For the text-containing cell, return its midpoint in (x, y) coordinate format. 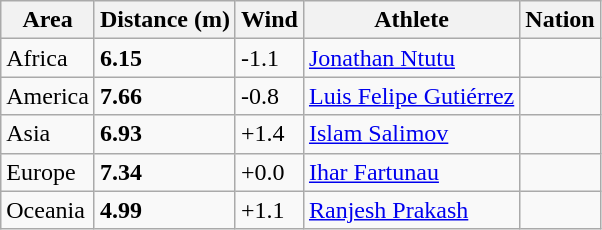
Ihar Fartunau (411, 172)
+0.0 (269, 172)
6.15 (164, 58)
Ranjesh Prakash (411, 210)
-1.1 (269, 58)
4.99 (164, 210)
Wind (269, 20)
Luis Felipe Gutiérrez (411, 96)
+1.1 (269, 210)
7.66 (164, 96)
Area (48, 20)
Jonathan Ntutu (411, 58)
Athlete (411, 20)
-0.8 (269, 96)
Europe (48, 172)
Oceania (48, 210)
Asia (48, 134)
+1.4 (269, 134)
6.93 (164, 134)
Africa (48, 58)
Islam Salimov (411, 134)
Distance (m) (164, 20)
7.34 (164, 172)
America (48, 96)
Nation (560, 20)
